Pinpoint the cell where the given text exists, returning its (x, y) midpoint coordinate. 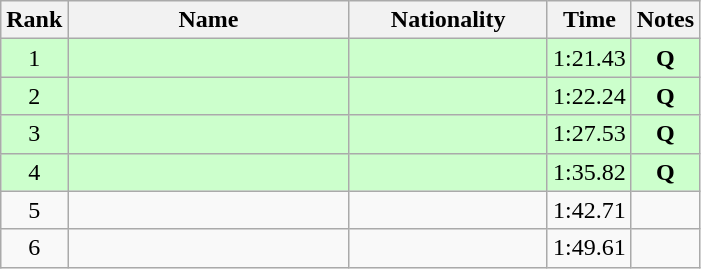
1:27.53 (589, 134)
3 (34, 134)
1:21.43 (589, 58)
2 (34, 96)
1 (34, 58)
1:22.24 (589, 96)
5 (34, 210)
Name (208, 20)
Time (589, 20)
Nationality (448, 20)
6 (34, 248)
Notes (665, 20)
4 (34, 172)
1:49.61 (589, 248)
1:42.71 (589, 210)
1:35.82 (589, 172)
Rank (34, 20)
